Return (x, y) of the center of cell containing provided text 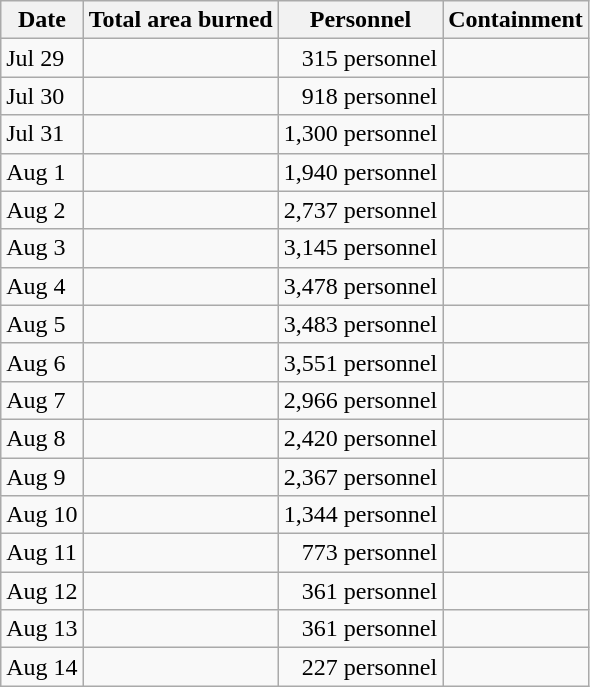
3,478 personnel (360, 286)
Personnel (360, 20)
Date (42, 20)
3,483 personnel (360, 324)
Aug 13 (42, 629)
Total area burned (180, 20)
Aug 12 (42, 591)
1,300 personnel (360, 134)
Aug 3 (42, 248)
Jul 31 (42, 134)
Aug 2 (42, 210)
2,737 personnel (360, 210)
3,551 personnel (360, 362)
315 personnel (360, 58)
2,367 personnel (360, 477)
Aug 10 (42, 515)
Aug 8 (42, 438)
773 personnel (360, 553)
Aug 4 (42, 286)
Aug 11 (42, 553)
1,344 personnel (360, 515)
Aug 6 (42, 362)
Containment (516, 20)
Aug 14 (42, 667)
3,145 personnel (360, 248)
Aug 1 (42, 172)
2,966 personnel (360, 400)
227 personnel (360, 667)
918 personnel (360, 96)
Jul 30 (42, 96)
Aug 7 (42, 400)
Aug 5 (42, 324)
Jul 29 (42, 58)
2,420 personnel (360, 438)
1,940 personnel (360, 172)
Aug 9 (42, 477)
